Output the [X, Y] coordinate of the center of the cell containing the given text.  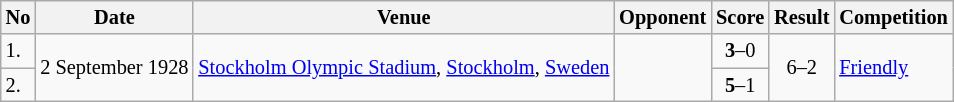
5–1 [740, 85]
Result [802, 17]
2 September 1928 [114, 68]
3–0 [740, 51]
Competition [893, 17]
1. [18, 51]
Friendly [893, 68]
Score [740, 17]
Date [114, 17]
6–2 [802, 68]
Stockholm Olympic Stadium, Stockholm, Sweden [404, 68]
Opponent [662, 17]
2. [18, 85]
No [18, 17]
Venue [404, 17]
